Output the (X, Y) coordinate of the center of the cell containing the given text.  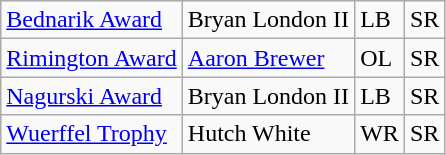
OL (380, 58)
Bednarik Award (92, 20)
Wuerffel Trophy (92, 134)
Aaron Brewer (268, 58)
Rimington Award (92, 58)
Hutch White (268, 134)
Nagurski Award (92, 96)
WR (380, 134)
